Extract the (x, y) coordinate from the center of the cell holding the provided text.  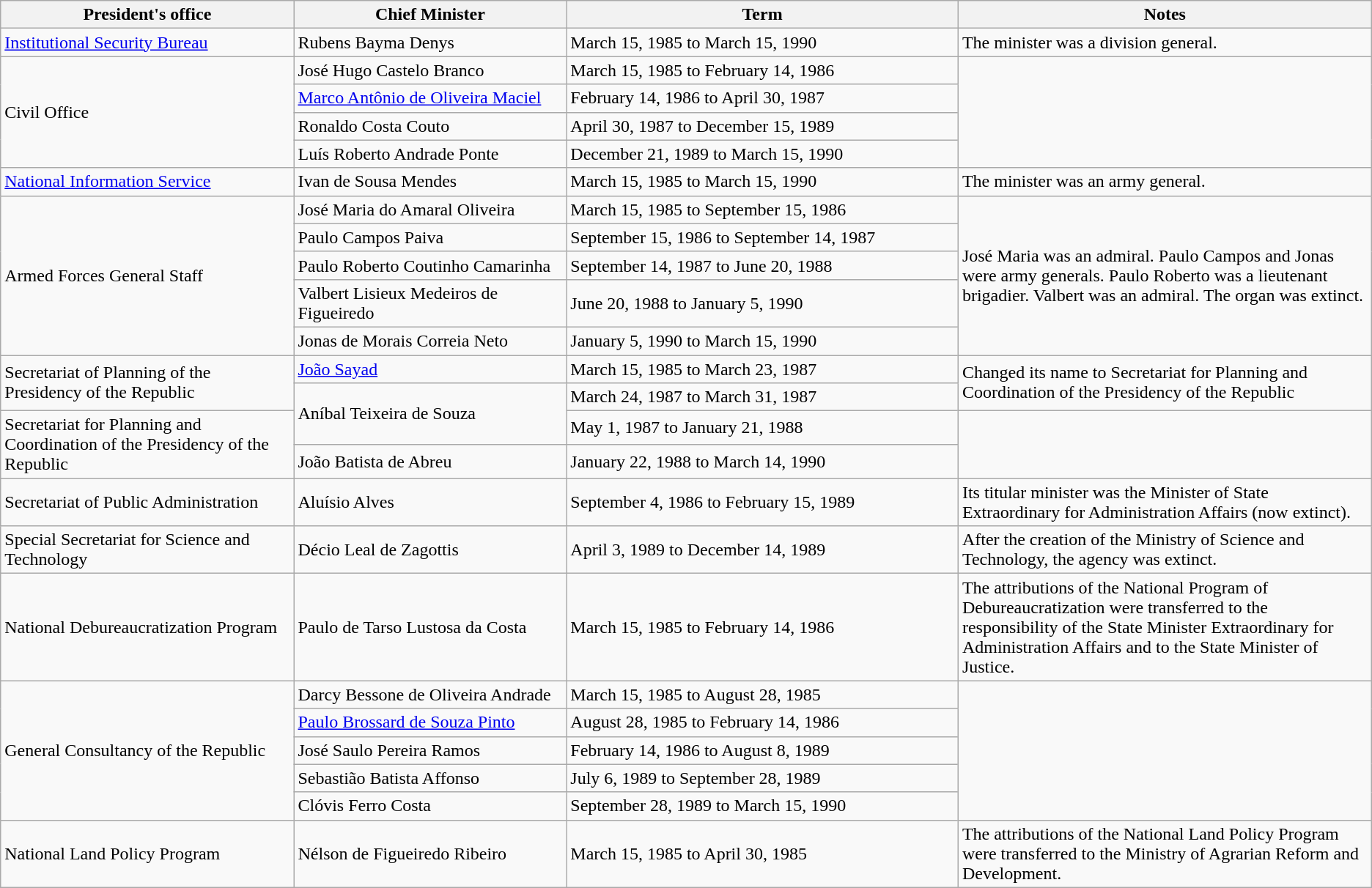
Marco Antônio de Oliveira Maciel (430, 98)
Ivan de Sousa Mendes (430, 182)
National Land Policy Program (147, 854)
Valbert Lisieux Medeiros de Figueiredo (430, 303)
Paulo Brossard de Souza Pinto (430, 722)
Secretariat of Public Administration (147, 503)
May 1, 1987 to January 21, 1988 (762, 428)
National Debureaucratization Program (147, 627)
September 4, 1986 to February 15, 1989 (762, 503)
Aluísio Alves (430, 503)
September 14, 1987 to June 20, 1988 (762, 265)
After the creation of the Ministry of Science and Technology, the agency was extinct. (1165, 550)
President's office (147, 15)
Chief Minister (430, 15)
General Consultancy of the Republic (147, 750)
Clóvis Ferro Costa (430, 806)
Sebastião Batista Affonso (430, 778)
Aníbal Teixeira de Souza (430, 414)
April 3, 1989 to December 14, 1989 (762, 550)
March 15, 1985 to August 28, 1985 (762, 695)
August 28, 1985 to February 14, 1986 (762, 722)
Paulo Roberto Coutinho Camarinha (430, 265)
Institutional Security Bureau (147, 42)
February 14, 1986 to August 8, 1989 (762, 750)
Term (762, 15)
January 5, 1990 to March 15, 1990 (762, 341)
Its titular minister was the Minister of State Extraordinary for Administration Affairs (now extinct). (1165, 503)
The attributions of the National Land Policy Program were transferred to the Ministry of Agrarian Reform and Development. (1165, 854)
June 20, 1988 to January 5, 1990 (762, 303)
Décio Leal de Zagottis (430, 550)
José Maria do Amaral Oliveira (430, 210)
March 15, 1985 to April 30, 1985 (762, 854)
Secretariat for Planning and Coordination of the Presidency of the Republic (147, 445)
September 15, 1986 to September 14, 1987 (762, 237)
José Saulo Pereira Ramos (430, 750)
December 21, 1989 to March 15, 1990 (762, 154)
Civil Office (147, 112)
The minister was an army general. (1165, 182)
Rubens Bayma Denys (430, 42)
March 15, 1985 to September 15, 1986 (762, 210)
Changed its name to Secretariat for Planning and Coordination of the Presidency of the Republic (1165, 382)
Paulo de Tarso Lustosa da Costa (430, 627)
The minister was a division general. (1165, 42)
Armed Forces General Staff (147, 275)
João Sayad (430, 369)
Secretariat of Planning of the Presidency of the Republic (147, 382)
National Information Service (147, 182)
Special Secretariat for Science and Technology (147, 550)
João Batista de Abreu (430, 462)
March 15, 1985 to March 23, 1987 (762, 369)
Notes (1165, 15)
Jonas de Morais Correia Neto (430, 341)
José Hugo Castelo Branco (430, 70)
Luís Roberto Andrade Ponte (430, 154)
Ronaldo Costa Couto (430, 126)
March 24, 1987 to March 31, 1987 (762, 397)
Darcy Bessone de Oliveira Andrade (430, 695)
Paulo Campos Paiva (430, 237)
January 22, 1988 to March 14, 1990 (762, 462)
July 6, 1989 to September 28, 1989 (762, 778)
Nélson de Figueiredo Ribeiro (430, 854)
April 30, 1987 to December 15, 1989 (762, 126)
February 14, 1986 to April 30, 1987 (762, 98)
September 28, 1989 to March 15, 1990 (762, 806)
